Output the (X, Y) coordinate of the center of the cell containing the given text.  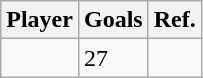
27 (113, 58)
Ref. (174, 20)
Goals (113, 20)
Player (40, 20)
